Return (X, Y) of the center of cell containing provided text 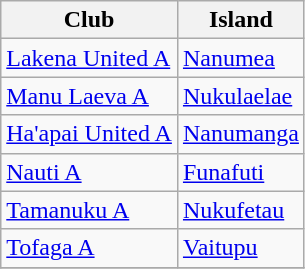
Ha'apai United A (90, 134)
Nukufetau (240, 210)
Vaitupu (240, 248)
Nauti A (90, 172)
Manu Laeva A (90, 96)
Tamanuku A (90, 210)
Island (240, 20)
Lakena United A (90, 58)
Club (90, 20)
Tofaga A (90, 248)
Nukulaelae (240, 96)
Nanumea (240, 58)
Nanumanga (240, 134)
Funafuti (240, 172)
